Detect which cell encompasses the target text, then output its [X, Y] center coordinate. 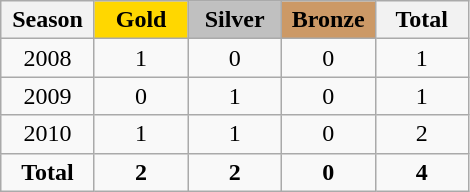
Gold [141, 20]
Silver [235, 20]
4 [422, 172]
2009 [48, 96]
Bronze [328, 20]
Season [48, 20]
2010 [48, 134]
2008 [48, 58]
